Extract the (X, Y) coordinate from the center of the cell holding the provided text.  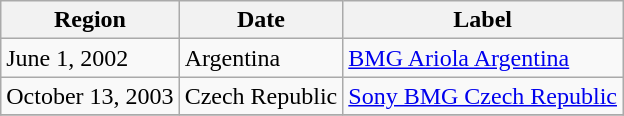
Sony BMG Czech Republic (483, 96)
Date (261, 20)
October 13, 2003 (90, 96)
Label (483, 20)
BMG Ariola Argentina (483, 58)
Czech Republic (261, 96)
Argentina (261, 58)
June 1, 2002 (90, 58)
Region (90, 20)
